Identify which cell holds the provided text, then report its (X, Y) central coordinate. 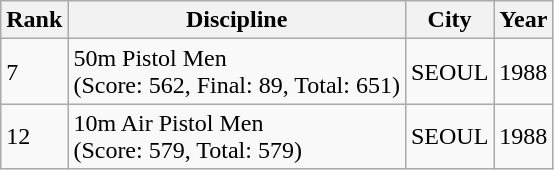
Discipline (237, 20)
50m Pistol Men(Score: 562, Final: 89, Total: 651) (237, 72)
City (449, 20)
12 (34, 136)
7 (34, 72)
10m Air Pistol Men(Score: 579, Total: 579) (237, 136)
Year (524, 20)
Rank (34, 20)
